Search for the cell housing the specified text and yield its (X, Y) center coordinate. 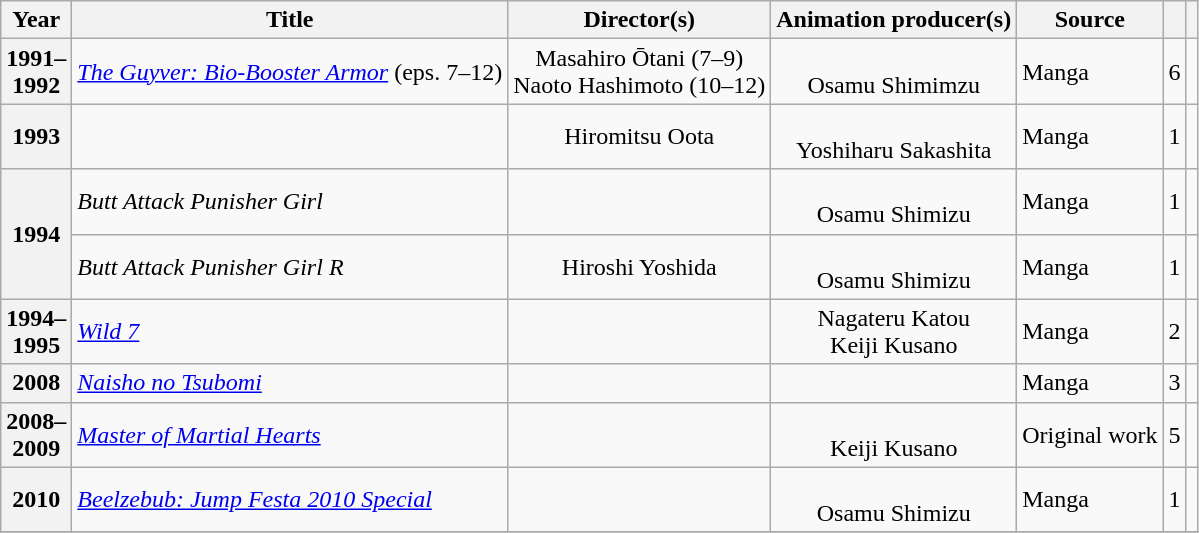
The Guyver: Bio-Booster Armor (eps. 7–12) (290, 72)
1994–1995 (36, 332)
Director(s) (640, 20)
Butt Attack Punisher Girl R (290, 266)
2010 (36, 500)
Source (1090, 20)
Hiromitsu Oota (640, 136)
Beelzebub: Jump Festa 2010 Special (290, 500)
Original work (1090, 434)
Osamu Shimimzu (894, 72)
Master of Martial Hearts (290, 434)
Naisho no Tsubomi (290, 383)
Year (36, 20)
3 (1174, 383)
2008 (36, 383)
Masahiro Ōtani (7–9)Naoto Hashimoto (10–12) (640, 72)
5 (1174, 434)
Butt Attack Punisher Girl (290, 202)
Yoshiharu Sakashita (894, 136)
Keiji Kusano (894, 434)
Nagateru KatouKeiji Kusano (894, 332)
2 (1174, 332)
Hiroshi Yoshida (640, 266)
Title (290, 20)
2008–2009 (36, 434)
Wild 7 (290, 332)
Animation producer(s) (894, 20)
1991–1992 (36, 72)
1994 (36, 234)
1993 (36, 136)
6 (1174, 72)
